Output the [x, y] coordinate of the center of the cell containing the given text.  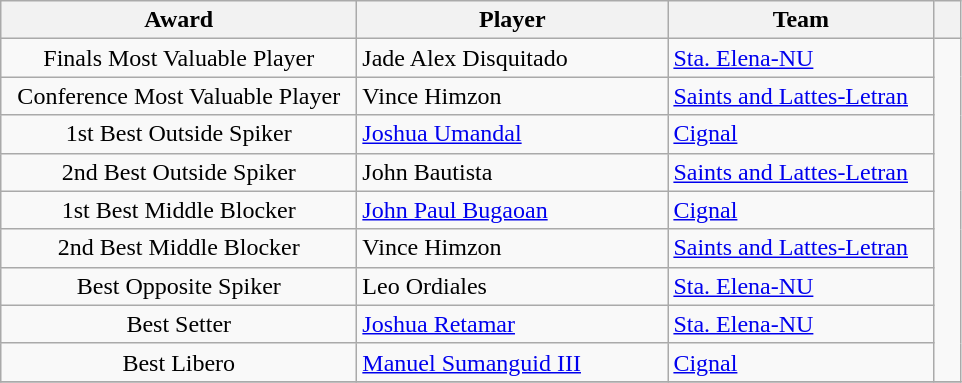
John Paul Bugaoan [512, 210]
Best Libero [179, 362]
2nd Best Middle Blocker [179, 248]
Jade Alex Disquitado [512, 58]
Best Setter [179, 324]
Manuel Sumanguid III [512, 362]
Leo Ordiales [512, 286]
Finals Most Valuable Player [179, 58]
Joshua Retamar [512, 324]
1st Best Outside Spiker [179, 134]
1st Best Middle Blocker [179, 210]
Joshua Umandal [512, 134]
Player [512, 20]
Team [801, 20]
Award [179, 20]
John Bautista [512, 172]
Conference Most Valuable Player [179, 96]
2nd Best Outside Spiker [179, 172]
Best Opposite Spiker [179, 286]
